Find where the given text appears and provide that cell's center as [x, y] coordinate. 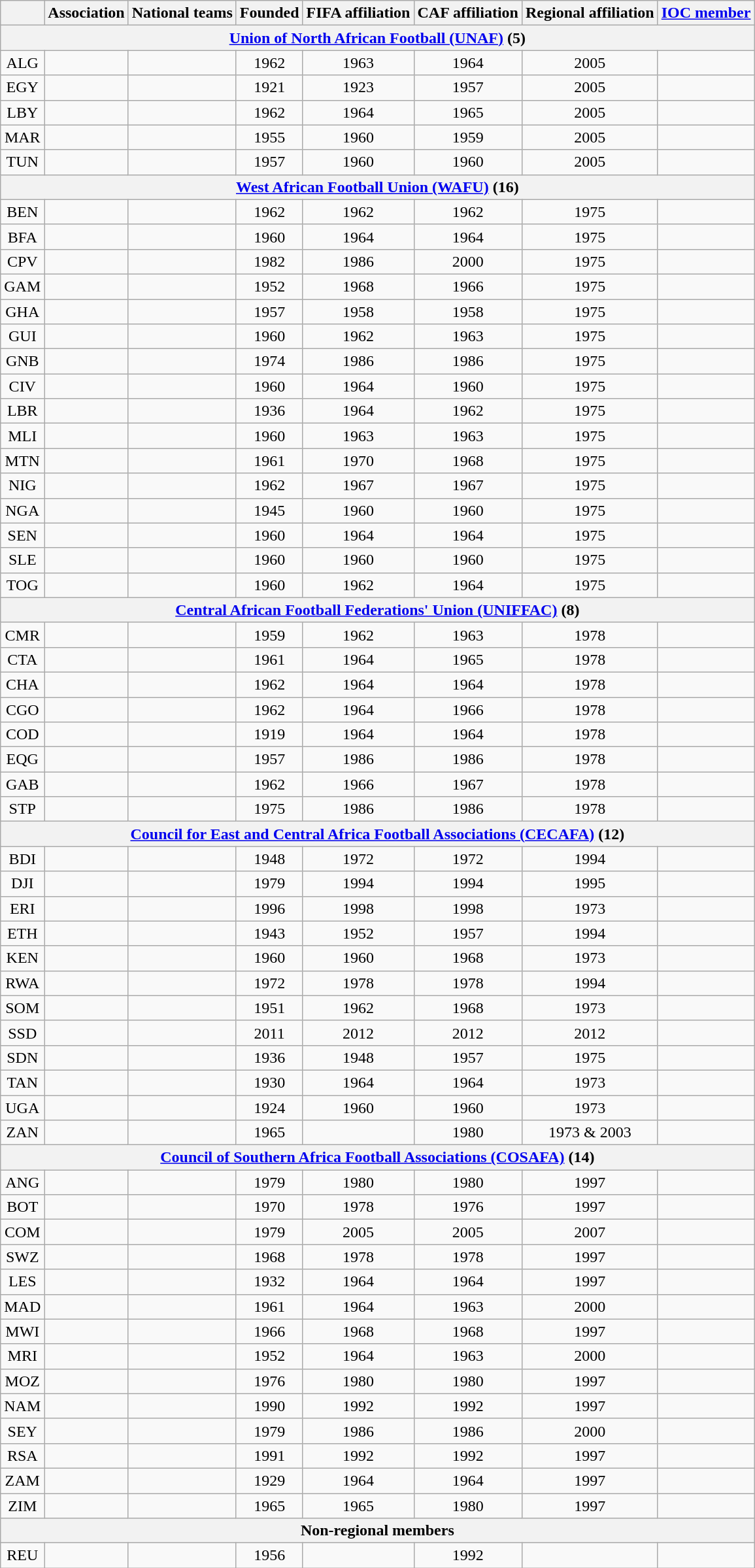
IOC member [706, 13]
TOG [22, 585]
CAF affiliation [468, 13]
LES [22, 1282]
EQG [22, 759]
ETH [22, 933]
Council for East and Central Africa Football Associations (CECAFA) (12) [378, 834]
1924 [269, 1108]
GUI [22, 337]
1955 [269, 137]
1921 [269, 88]
1929 [269, 1480]
Regional affiliation [590, 13]
SWZ [22, 1257]
Non-regional members [378, 1531]
SEY [22, 1431]
1923 [358, 88]
1996 [269, 909]
REU [22, 1556]
MAD [22, 1307]
National teams [182, 13]
MTN [22, 461]
1990 [269, 1406]
CIV [22, 386]
Central African Football Federations' Union (UNIFFAC) (8) [378, 610]
FIFA affiliation [358, 13]
MOZ [22, 1381]
KEN [22, 958]
1974 [269, 361]
1951 [269, 1008]
MRI [22, 1356]
CPV [22, 261]
2007 [590, 1232]
BEN [22, 212]
1930 [269, 1082]
1945 [269, 510]
SOM [22, 1008]
CGO [22, 709]
1982 [269, 261]
GHA [22, 312]
Union of North African Football (UNAF) (5) [378, 38]
ZIM [22, 1505]
DJI [22, 884]
RSA [22, 1456]
ERI [22, 909]
BDI [22, 859]
GNB [22, 361]
1991 [269, 1456]
SDN [22, 1058]
SEN [22, 535]
CTA [22, 659]
MLI [22, 436]
CHA [22, 684]
ALG [22, 63]
COM [22, 1232]
Association [86, 13]
BOT [22, 1207]
COD [22, 735]
1943 [269, 933]
1932 [269, 1282]
EGY [22, 88]
UGA [22, 1108]
West African Football Union (WAFU) (16) [378, 187]
SSD [22, 1033]
MWI [22, 1331]
ANG [22, 1182]
NAM [22, 1406]
GAM [22, 286]
GAB [22, 784]
BFA [22, 237]
STP [22, 809]
MAR [22, 137]
TAN [22, 1082]
Council of Southern Africa Football Associations (COSAFA) (14) [378, 1158]
NGA [22, 510]
1995 [590, 884]
2011 [269, 1033]
NIG [22, 486]
ZAM [22, 1480]
CMR [22, 635]
1956 [269, 1556]
LBY [22, 112]
SLE [22, 560]
1919 [269, 735]
RWA [22, 983]
Founded [269, 13]
ZAN [22, 1133]
1973 & 2003 [590, 1133]
TUN [22, 162]
LBR [22, 411]
